Detect which cell encompasses the target text, then output its [X, Y] center coordinate. 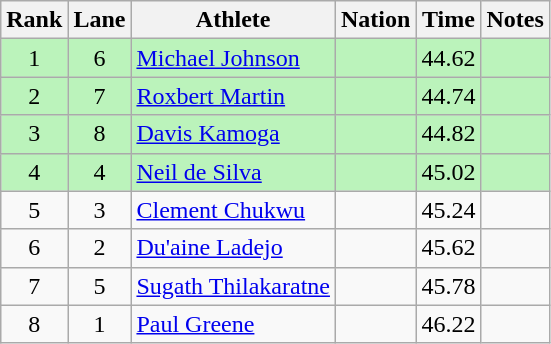
Michael Johnson [234, 58]
Rank [34, 20]
Paul Greene [234, 324]
Clement Chukwu [234, 210]
Time [448, 20]
45.24 [448, 210]
Sugath Thilakaratne [234, 286]
Davis Kamoga [234, 134]
44.62 [448, 58]
Du'aine Ladejo [234, 248]
44.74 [448, 96]
Nation [375, 20]
44.82 [448, 134]
Lane [100, 20]
Athlete [234, 20]
Roxbert Martin [234, 96]
45.78 [448, 286]
Neil de Silva [234, 172]
45.62 [448, 248]
45.02 [448, 172]
Notes [515, 20]
46.22 [448, 324]
